Search for the cell housing the specified text and yield its [X, Y] center coordinate. 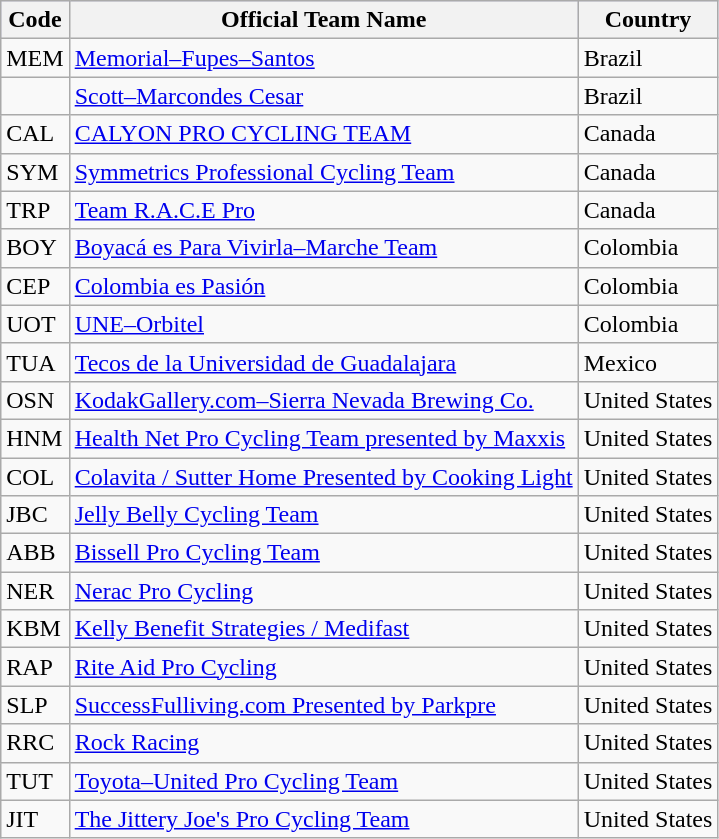
Code [35, 20]
Toyota–United Pro Cycling Team [324, 781]
Health Net Pro Cycling Team presented by Maxxis [324, 438]
Country [648, 20]
JBC [35, 515]
Colavita / Sutter Home Presented by Cooking Light [324, 477]
CAL [35, 134]
Colombia es Pasión [324, 286]
TRP [35, 210]
RAP [35, 667]
Tecos de la Universidad de Guadalajara [324, 362]
Team R.A.C.E Pro [324, 210]
Boyacá es Para Vivirla–Marche Team [324, 248]
SLP [35, 705]
Rite Aid Pro Cycling [324, 667]
Nerac Pro Cycling [324, 591]
JIT [35, 819]
CALYON PRO CYCLING TEAM [324, 134]
NER [35, 591]
Scott–Marcondes Cesar [324, 96]
HNM [35, 438]
UOT [35, 324]
Memorial–Fupes–Santos [324, 58]
BOY [35, 248]
MEM [35, 58]
COL [35, 477]
KBM [35, 629]
KodakGallery.com–Sierra Nevada Brewing Co. [324, 400]
OSN [35, 400]
Rock Racing [324, 743]
RRC [35, 743]
The Jittery Joe's Pro Cycling Team [324, 819]
Kelly Benefit Strategies / Medifast [324, 629]
SYM [35, 172]
Jelly Belly Cycling Team [324, 515]
TUA [35, 362]
Bissell Pro Cycling Team [324, 553]
ABB [35, 553]
TUT [35, 781]
Symmetrics Professional Cycling Team [324, 172]
CEP [35, 286]
SuccessFulliving.com Presented by Parkpre [324, 705]
Official Team Name [324, 20]
Mexico [648, 362]
UNE–Orbitel [324, 324]
